Return the (x, y) coordinate for the center point of the cell that contains the specified text.  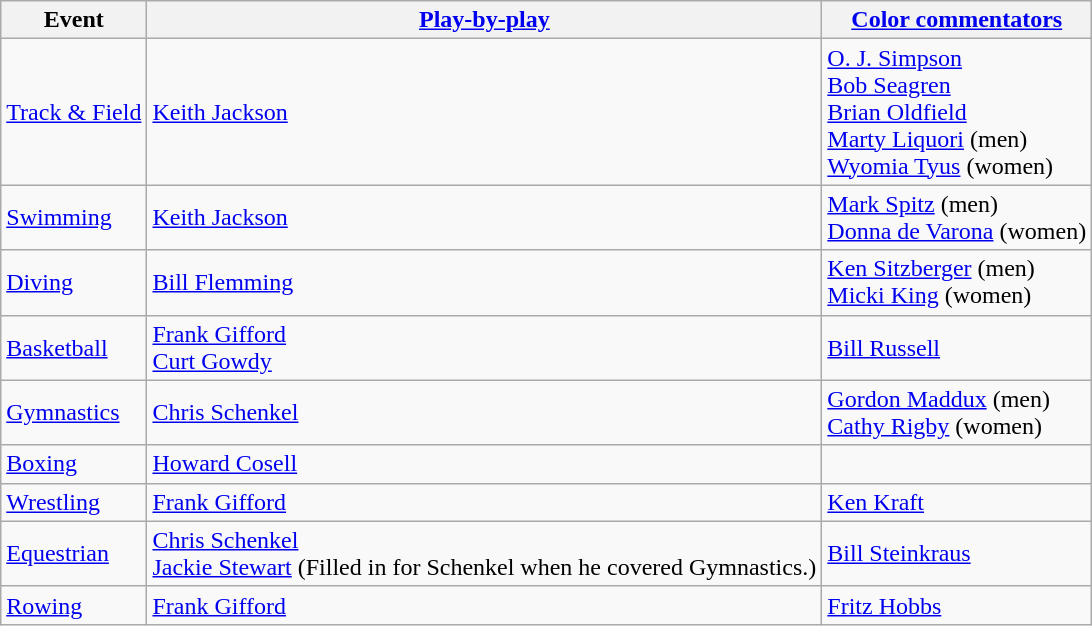
Event (74, 20)
Ken Kraft (957, 502)
Fritz Hobbs (957, 605)
Howard Cosell (484, 464)
Gymnastics (74, 412)
Boxing (74, 464)
Mark Spitz (men)Donna de Varona (women) (957, 218)
Color commentators (957, 20)
Equestrian (74, 554)
Frank GiffordCurt Gowdy (484, 348)
Bill Flemming (484, 282)
Bill Steinkraus (957, 554)
Chris Schenkel (484, 412)
Rowing (74, 605)
Track & Field (74, 112)
Play-by-play (484, 20)
O. J. SimpsonBob SeagrenBrian OldfieldMarty Liquori (men)Wyomia Tyus (women) (957, 112)
Basketball (74, 348)
Swimming (74, 218)
Gordon Maddux (men)Cathy Rigby (women) (957, 412)
Diving (74, 282)
Chris SchenkelJackie Stewart (Filled in for Schenkel when he covered Gymnastics.) (484, 554)
Wrestling (74, 502)
Ken Sitzberger (men)Micki King (women) (957, 282)
Bill Russell (957, 348)
